Find where the given text appears and provide that cell's center as (X, Y) coordinate. 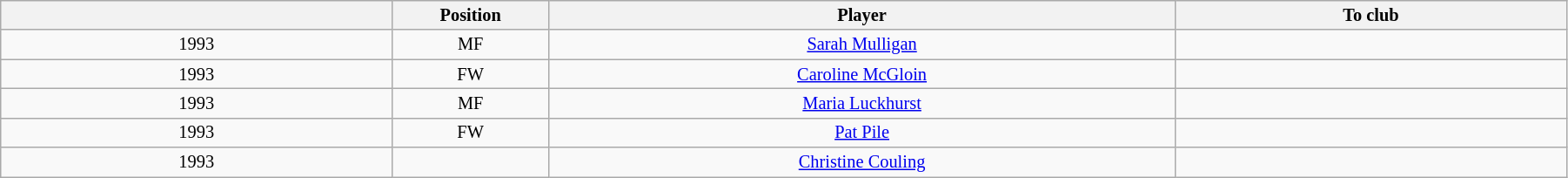
Caroline McGloin (862, 74)
Sarah Mulligan (862, 44)
Position (471, 15)
Maria Luckhurst (862, 103)
Pat Pile (862, 133)
Player (862, 15)
To club (1371, 15)
Christine Couling (862, 162)
